Identify which cell holds the provided text, then report its [X, Y] central coordinate. 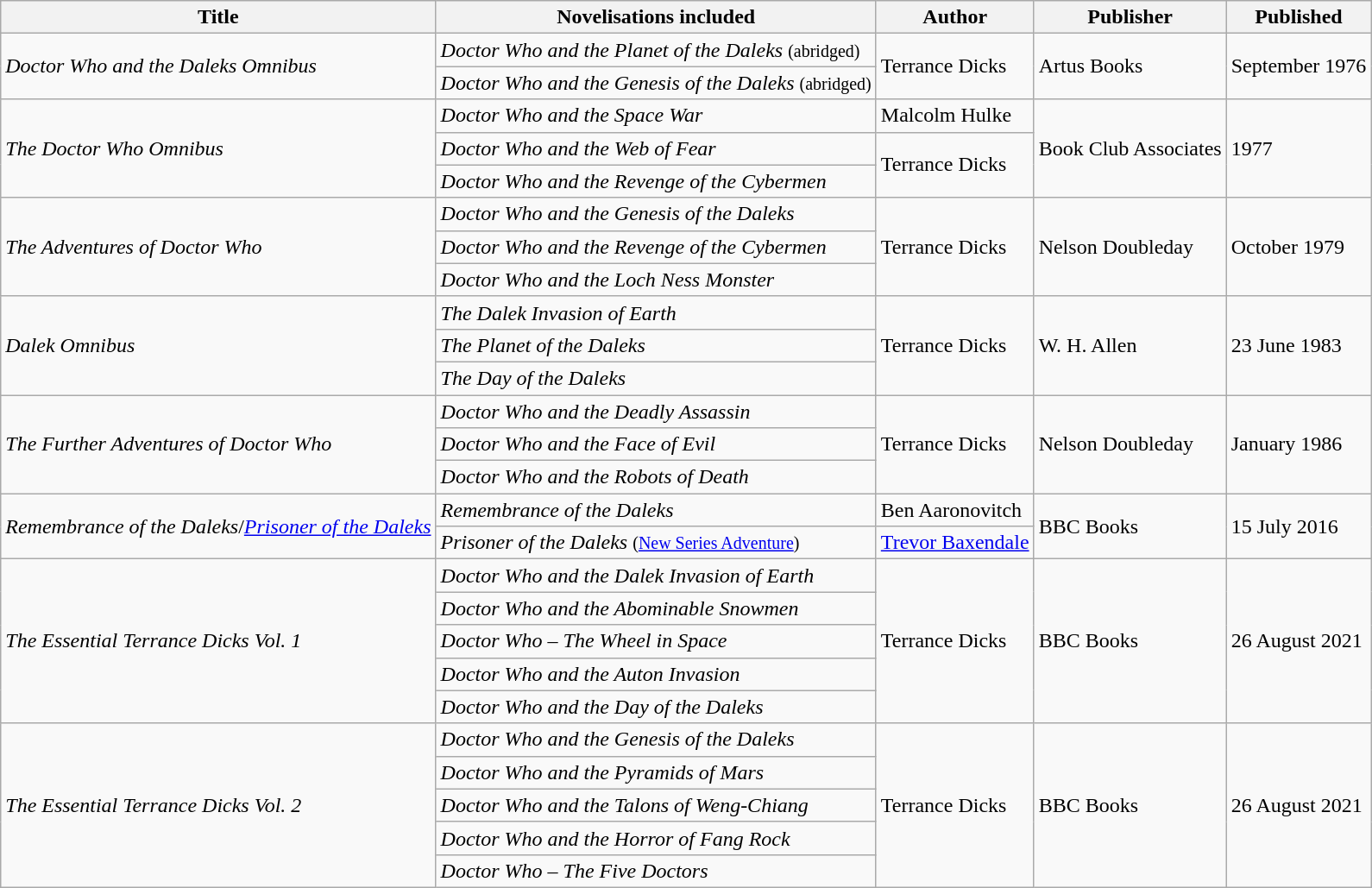
Malcolm Hulke [954, 116]
1977 [1299, 148]
Doctor Who and the Abominable Snowmen [656, 608]
Title [218, 17]
Prisoner of the Daleks (New Series Adventure) [656, 543]
Doctor Who and the Face of Evil [656, 444]
Doctor Who and the Daleks Omnibus [218, 66]
W. H. Allen [1130, 345]
Publisher [1130, 17]
Novelisations included [656, 17]
Doctor Who and the Genesis of the Daleks (abridged) [656, 83]
Published [1299, 17]
Trevor Baxendale [954, 543]
Doctor Who – The Wheel in Space [656, 641]
Dalek Omnibus [218, 345]
Doctor Who and the Horror of Fang Rock [656, 838]
Doctor Who and the Loch Ness Monster [656, 280]
The Planet of the Daleks [656, 345]
Author [954, 17]
The Essential Terrance Dicks Vol. 2 [218, 805]
Doctor Who and the Talons of Weng-Chiang [656, 805]
Doctor Who and the Pyramids of Mars [656, 772]
Doctor Who and the Day of the Daleks [656, 707]
23 June 1983 [1299, 345]
Doctor Who and the Web of Fear [656, 148]
Book Club Associates [1130, 148]
15 July 2016 [1299, 526]
Doctor Who and the Space War [656, 116]
Doctor Who and the Auton Invasion [656, 674]
Doctor Who and the Dalek Invasion of Earth [656, 576]
Remembrance of the Daleks/Prisoner of the Daleks [218, 526]
September 1976 [1299, 66]
Doctor Who and the Deadly Assassin [656, 412]
January 1986 [1299, 444]
The Dalek Invasion of Earth [656, 312]
The Day of the Daleks [656, 378]
The Adventures of Doctor Who [218, 247]
Doctor Who – The Five Doctors [656, 871]
The Essential Terrance Dicks Vol. 1 [218, 641]
Doctor Who and the Robots of Death [656, 477]
Ben Aaronovitch [954, 510]
Artus Books [1130, 66]
The Further Adventures of Doctor Who [218, 444]
The Doctor Who Omnibus [218, 148]
Remembrance of the Daleks [656, 510]
Doctor Who and the Planet of the Daleks (abridged) [656, 50]
October 1979 [1299, 247]
